For the text-containing cell, return its midpoint in [X, Y] coordinate format. 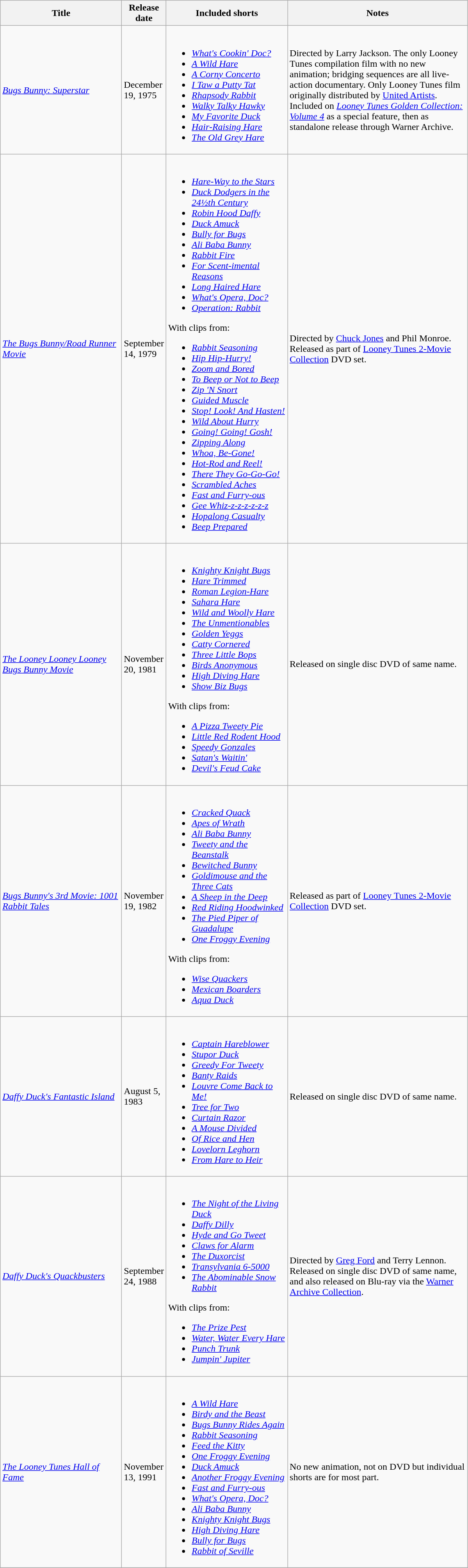
Daffy Duck's Quackbusters [61, 1276]
No new animation, not on DVD but individual shorts are for most part. [378, 1472]
Directed by Chuck Jones and Phil Monroe. Released as part of Looney Tunes 2-Movie Collection DVD set. [378, 349]
What's Cookin' Doc?A Wild HareA Corny ConcertoI Taw a Putty TatRhapsody RabbitWalky Talky HawkyMy Favorite DuckHair-Raising HareThe Old Grey Hare [227, 90]
The Looney Tunes Hall of Fame [61, 1472]
Notes [378, 13]
The Looney Looney Looney Bugs Bunny Movie [61, 664]
November 13, 1991 [144, 1472]
September 14, 1979 [144, 349]
Release date [144, 13]
The Bugs Bunny/Road Runner Movie [61, 349]
Included shorts [227, 13]
September 24, 1988 [144, 1276]
Daffy Duck's Fantastic Island [61, 1096]
November 20, 1981 [144, 664]
Title [61, 13]
November 19, 1982 [144, 901]
Bugs Bunny's 3rd Movie: 1001 Rabbit Tales [61, 901]
Released as part of Looney Tunes 2-Movie Collection DVD set. [378, 901]
December 19, 1975 [144, 90]
Directed by Greg Ford and Terry Lennon. Released on single disc DVD of same name, and also released on Blu-ray via the Warner Archive Collection. [378, 1276]
August 5, 1983 [144, 1096]
Bugs Bunny: Superstar [61, 90]
